Locate the cell with the specified text and output its (x, y) center coordinate. 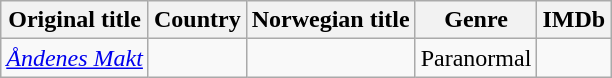
Åndenes Makt (75, 58)
Paranormal (476, 58)
Genre (476, 20)
IMDb (574, 20)
Country (197, 20)
Norwegian title (330, 20)
Original title (75, 20)
